Detect which cell encompasses the target text, then output its [x, y] center coordinate. 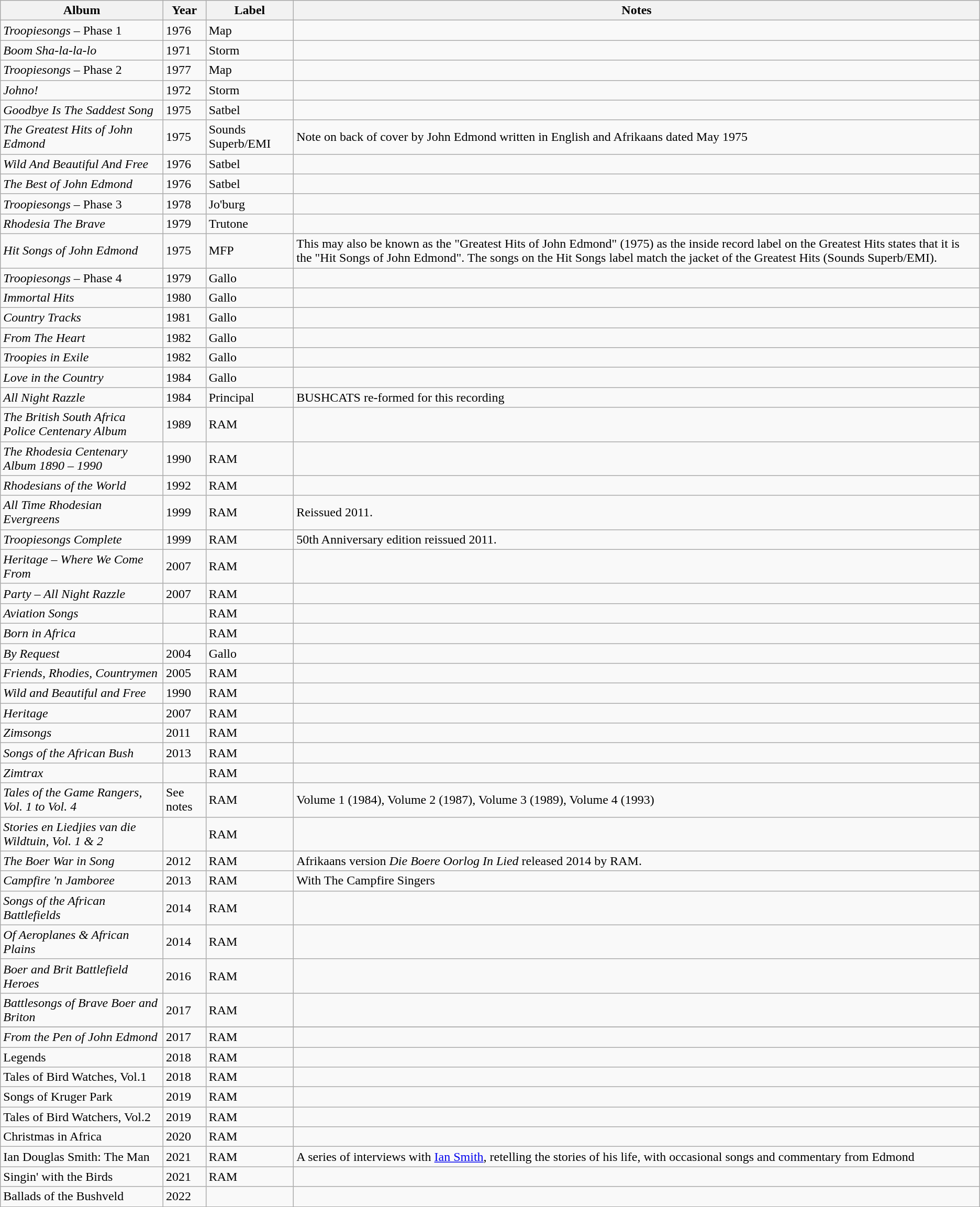
Troopiesongs – Phase 3 [82, 204]
The Best of John Edmond [82, 184]
Wild And Beautiful And Free [82, 164]
1978 [184, 204]
Label [250, 10]
1992 [184, 485]
BUSHCATS re-formed for this recording [637, 397]
Tales of Bird Watchers, Vol.2 [82, 1117]
Album [82, 10]
A series of interviews with Ian Smith, retelling the stories of his life, with occasional songs and commentary from Edmond [637, 1157]
All Time Rhodesian Evergreens [82, 512]
Christmas in Africa [82, 1137]
Zimtrax [82, 773]
By Request [82, 653]
Heritage – Where We Come From [82, 567]
2022 [184, 1197]
MFP [250, 250]
With The Campfire Singers [637, 881]
2012 [184, 861]
Country Tracks [82, 318]
Volume 1 (1984), Volume 2 (1987), Volume 3 (1989), Volume 4 (1993) [637, 800]
Boom Sha-la-la-lo [82, 50]
Tales of Bird Watches, Vol.1 [82, 1077]
Friends, Rhodies, Countrymen [82, 673]
From The Heart [82, 338]
Zimsongs [82, 733]
Troopiesongs – Phase 1 [82, 30]
Troopiesongs Complete [82, 539]
All Night Razzle [82, 397]
Afrikaans version Die Boere Oorlog In Lied released 2014 by RAM. [637, 861]
Heritage [82, 713]
Note on back of cover by John Edmond written in English and Afrikaans dated May 1975 [637, 137]
Year [184, 10]
Wild and Beautiful and Free [82, 693]
Aviation Songs [82, 613]
1981 [184, 318]
Reissued 2011. [637, 512]
Ballads of the Bushveld [82, 1197]
2011 [184, 733]
Johno! [82, 90]
2005 [184, 673]
Troopiesongs – Phase 2 [82, 70]
Troopiesongs – Phase 4 [82, 278]
Tales of the Game Rangers, Vol. 1 to Vol. 4 [82, 800]
Stories en Liedjies van die Wildtuin, Vol. 1 & 2 [82, 834]
1971 [184, 50]
See notes [184, 800]
The British South Africa Police Centenary Album [82, 424]
1989 [184, 424]
Ian Douglas Smith: The Man [82, 1157]
Legends [82, 1057]
Songs of the African Battlefields [82, 908]
Principal [250, 397]
The Boer War in Song [82, 861]
2004 [184, 653]
Hit Songs of John Edmond [82, 250]
Party – All Night Razzle [82, 593]
Rhodesians of the World [82, 485]
Rhodesia The Brave [82, 224]
Born in Africa [82, 633]
Battlesongs of Brave Boer and Briton [82, 1010]
1980 [184, 298]
Notes [637, 10]
2016 [184, 976]
Boer and Brit Battlefield Heroes [82, 976]
Trutone [250, 224]
Jo'burg [250, 204]
Of Aeroplanes & African Plains [82, 942]
From the Pen of John Edmond [82, 1037]
Campfire 'n Jamboree [82, 881]
Immortal Hits [82, 298]
The Greatest Hits of John Edmond [82, 137]
Troopies in Exile [82, 358]
Sounds Superb/EMI [250, 137]
The Rhodesia Centenary Album 1890 – 1990 [82, 459]
Love in the Country [82, 378]
1972 [184, 90]
Songs of the African Bush [82, 753]
2020 [184, 1137]
50th Anniversary edition reissued 2011. [637, 539]
1977 [184, 70]
Songs of Kruger Park [82, 1097]
Singin' with the Birds [82, 1177]
Goodbye Is The Saddest Song [82, 110]
